Determine the [X, Y] coordinate at the center of the cell enclosing the given text.  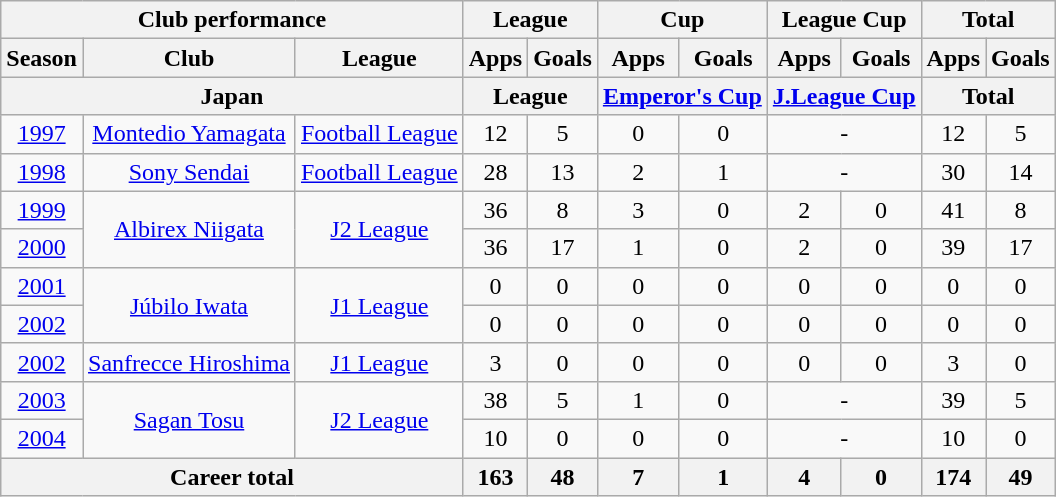
41 [953, 210]
28 [495, 172]
48 [563, 477]
4 [804, 477]
Júbilo Iwata [188, 305]
Club [188, 58]
Emperor's Cup [682, 96]
7 [638, 477]
Sagan Tosu [188, 419]
13 [563, 172]
30 [953, 172]
1998 [42, 172]
2003 [42, 400]
163 [495, 477]
174 [953, 477]
League Cup [844, 20]
Montedio Yamagata [188, 134]
Japan [232, 96]
2004 [42, 438]
2001 [42, 286]
J.League Cup [844, 96]
Club performance [232, 20]
Albirex Niigata [188, 229]
38 [495, 400]
1997 [42, 134]
49 [1021, 477]
14 [1021, 172]
Sony Sendai [188, 172]
Season [42, 58]
Cup [682, 20]
Career total [232, 477]
Sanfrecce Hiroshima [188, 362]
2000 [42, 248]
1999 [42, 210]
